From the cell containing the given text, extract its center point as (x, y) coordinate. 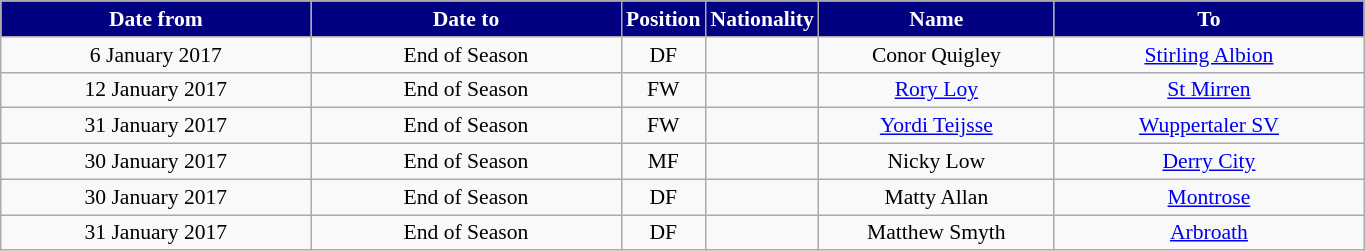
Conor Quigley (936, 55)
Nationality (762, 19)
Stirling Albion (1209, 55)
Date from (156, 19)
Yordi Teijsse (936, 126)
Wuppertaler SV (1209, 126)
MF (663, 162)
6 January 2017 (156, 55)
Derry City (1209, 162)
Matthew Smyth (936, 233)
Position (663, 19)
Date to (466, 19)
Nicky Low (936, 162)
Arbroath (1209, 233)
To (1209, 19)
Name (936, 19)
Montrose (1209, 197)
St Mirren (1209, 90)
12 January 2017 (156, 90)
Matty Allan (936, 197)
Rory Loy (936, 90)
